Output the [X, Y] coordinate of the center of the cell containing the given text.  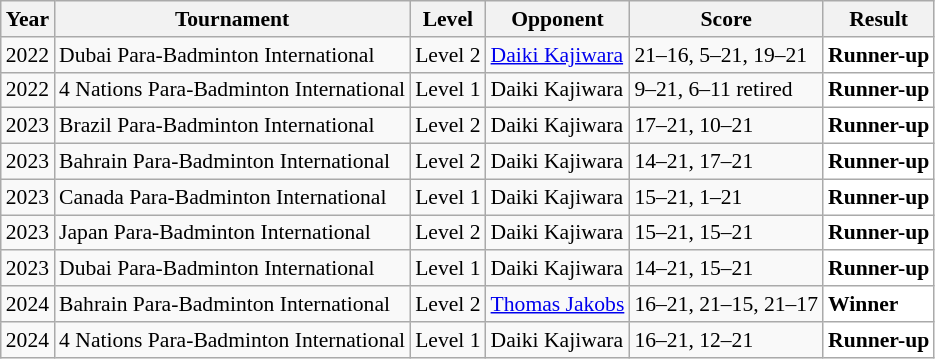
Japan Para-Badminton International [232, 233]
Year [28, 19]
Result [878, 19]
Tournament [232, 19]
15–21, 15–21 [726, 233]
9–21, 6–11 retired [726, 90]
14–21, 17–21 [726, 162]
14–21, 15–21 [726, 269]
Winner [878, 304]
16–21, 21–15, 21–17 [726, 304]
Thomas Jakobs [558, 304]
Brazil Para-Badminton International [232, 126]
16–21, 12–21 [726, 340]
Level [448, 19]
Canada Para-Badminton International [232, 197]
17–21, 10–21 [726, 126]
Opponent [558, 19]
15–21, 1–21 [726, 197]
Score [726, 19]
21–16, 5–21, 19–21 [726, 55]
